Scan for the cell matching the given text and deliver its (X, Y) coordinate at center. 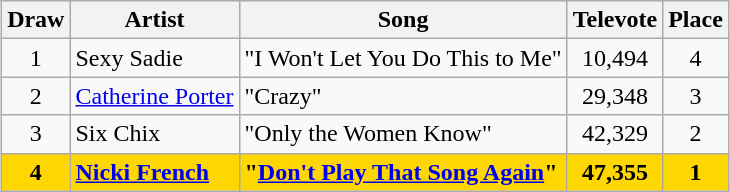
29,348 (614, 96)
Six Chix (154, 134)
Place (696, 20)
"Don't Play That Song Again" (403, 172)
Draw (36, 20)
"Crazy" (403, 96)
47,355 (614, 172)
Artist (154, 20)
"Only the Women Know" (403, 134)
10,494 (614, 58)
Nicki French (154, 172)
"I Won't Let You Do This to Me" (403, 58)
Televote (614, 20)
42,329 (614, 134)
Catherine Porter (154, 96)
Sexy Sadie (154, 58)
Song (403, 20)
